Return [x, y] of the center of cell containing provided text 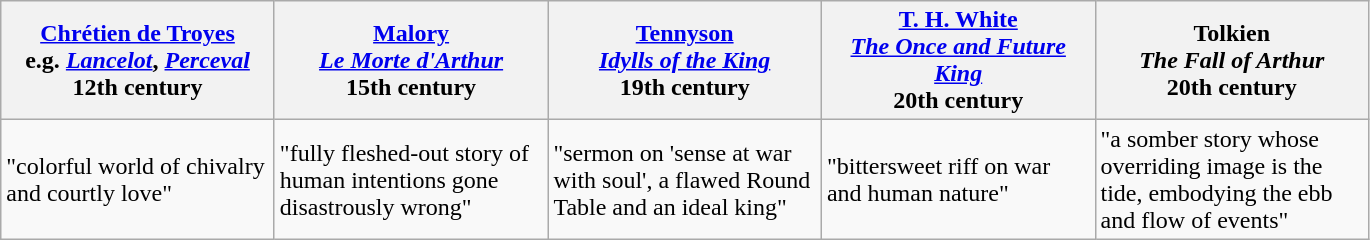
Chrétien de Troyese.g. Lancelot, Perceval12th century [138, 60]
"colorful world of chivalry and courtly love" [138, 180]
"bittersweet riff on war and human nature" [958, 180]
"fully fleshed-out story of human intentions gone disastrously wrong" [411, 180]
TennysonIdylls of the King19th century [685, 60]
MaloryLe Morte d'Arthur15th century [411, 60]
TolkienThe Fall of Arthur20th century [1232, 60]
T. H. WhiteThe Once and Future King20th century [958, 60]
"sermon on 'sense at war with soul', a flawed Round Table and an ideal king" [685, 180]
"a somber story whose overriding image is the tide, embodying the ebb and flow of events" [1232, 180]
